Pinpoint the cell where the given text exists, returning its (x, y) midpoint coordinate. 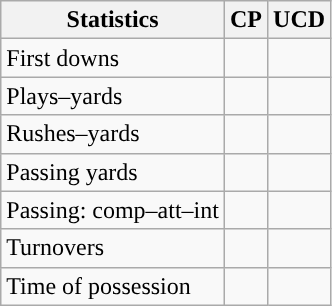
Turnovers (113, 248)
CP (246, 20)
UCD (300, 20)
First downs (113, 58)
Passing: comp–att–int (113, 210)
Rushes–yards (113, 134)
Statistics (113, 20)
Passing yards (113, 172)
Plays–yards (113, 96)
Time of possession (113, 286)
